For the text-containing cell, return its midpoint in [x, y] coordinate format. 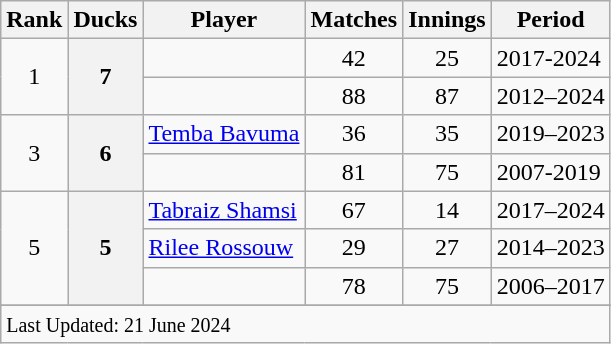
6 [106, 153]
Innings [447, 20]
25 [447, 58]
2017-2024 [550, 58]
2012–2024 [550, 96]
Ducks [106, 20]
81 [354, 172]
2019–2023 [550, 134]
78 [354, 286]
1 [34, 77]
Rank [34, 20]
Rilee Rossouw [224, 248]
36 [354, 134]
Player [224, 20]
67 [354, 210]
87 [447, 96]
14 [447, 210]
2006–2017 [550, 286]
2017–2024 [550, 210]
29 [354, 248]
Last Updated: 21 June 2024 [306, 324]
88 [354, 96]
2007-2019 [550, 172]
42 [354, 58]
Period [550, 20]
3 [34, 153]
Tabraiz Shamsi [224, 210]
27 [447, 248]
7 [106, 77]
35 [447, 134]
2014–2023 [550, 248]
Matches [354, 20]
Temba Bavuma [224, 134]
